Output the [X, Y] coordinate of the center of the cell containing the given text.  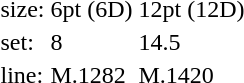
8 [92, 42]
